Search for the cell housing the specified text and yield its [x, y] center coordinate. 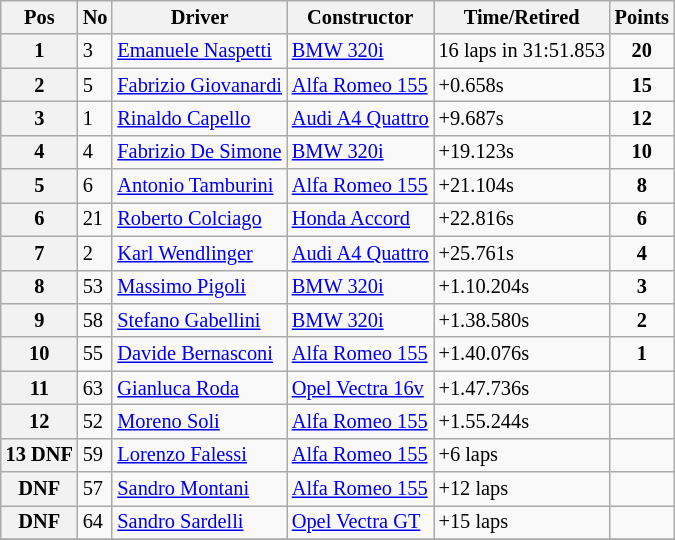
Rinaldo Capello [199, 118]
+21.104s [522, 186]
57 [96, 489]
7 [40, 253]
+1.38.580s [522, 320]
+19.123s [522, 152]
Moreno Soli [199, 421]
Karl Wendlinger [199, 253]
+1.40.076s [522, 354]
21 [96, 219]
Sandro Sardelli [199, 522]
Pos [40, 17]
64 [96, 522]
Roberto Colciago [199, 219]
Opel Vectra 16v [360, 388]
+9.687s [522, 118]
Stefano Gabellini [199, 320]
+0.658s [522, 85]
58 [96, 320]
+1.47.736s [522, 388]
+15 laps [522, 522]
Fabrizio Giovanardi [199, 85]
Gianluca Roda [199, 388]
20 [642, 51]
+25.761s [522, 253]
Driver [199, 17]
Time/Retired [522, 17]
Antonio Tamburini [199, 186]
+6 laps [522, 455]
+22.816s [522, 219]
55 [96, 354]
Massimo Pigoli [199, 287]
Constructor [360, 17]
Fabrizio De Simone [199, 152]
+1.55.244s [522, 421]
Lorenzo Falessi [199, 455]
Points [642, 17]
No [96, 17]
15 [642, 85]
13 DNF [40, 455]
11 [40, 388]
63 [96, 388]
16 laps in 31:51.853 [522, 51]
+1.10.204s [522, 287]
+12 laps [522, 489]
Emanuele Naspetti [199, 51]
52 [96, 421]
59 [96, 455]
Honda Accord [360, 219]
Sandro Montani [199, 489]
53 [96, 287]
Opel Vectra GT [360, 522]
9 [40, 320]
Davide Bernasconi [199, 354]
